Extract the [x, y] coordinate from the center of the cell holding the provided text.  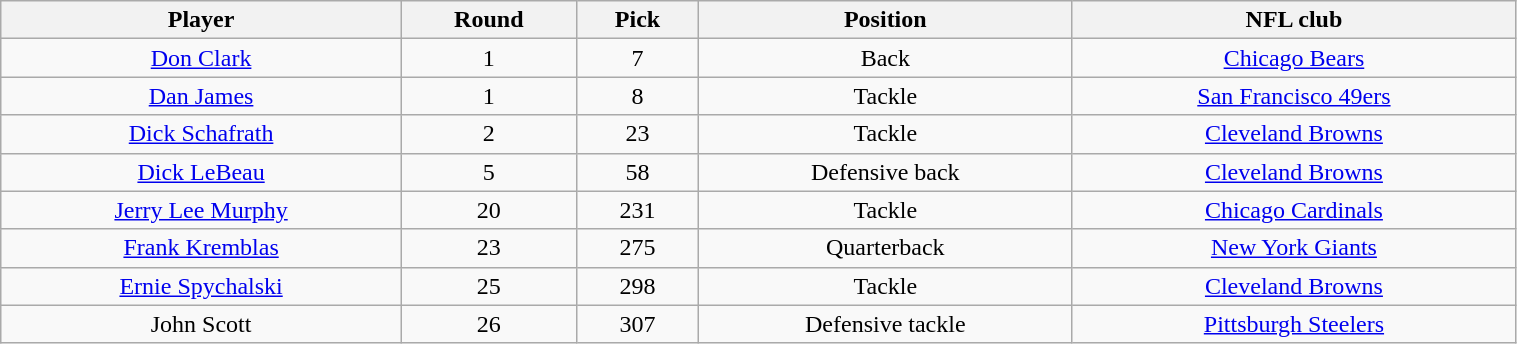
Defensive tackle [886, 324]
298 [638, 286]
307 [638, 324]
25 [488, 286]
231 [638, 210]
Quarterback [886, 248]
Pick [638, 20]
Chicago Cardinals [1294, 210]
26 [488, 324]
58 [638, 172]
Player [202, 20]
20 [488, 210]
7 [638, 58]
Pittsburgh Steelers [1294, 324]
Round [488, 20]
Position [886, 20]
Chicago Bears [1294, 58]
New York Giants [1294, 248]
Jerry Lee Murphy [202, 210]
8 [638, 96]
5 [488, 172]
Don Clark [202, 58]
Ernie Spychalski [202, 286]
Frank Kremblas [202, 248]
Dick LeBeau [202, 172]
Defensive back [886, 172]
2 [488, 134]
275 [638, 248]
Dan James [202, 96]
John Scott [202, 324]
San Francisco 49ers [1294, 96]
Back [886, 58]
NFL club [1294, 20]
Dick Schafrath [202, 134]
